Find where the given text appears and provide that cell's center as (X, Y) coordinate. 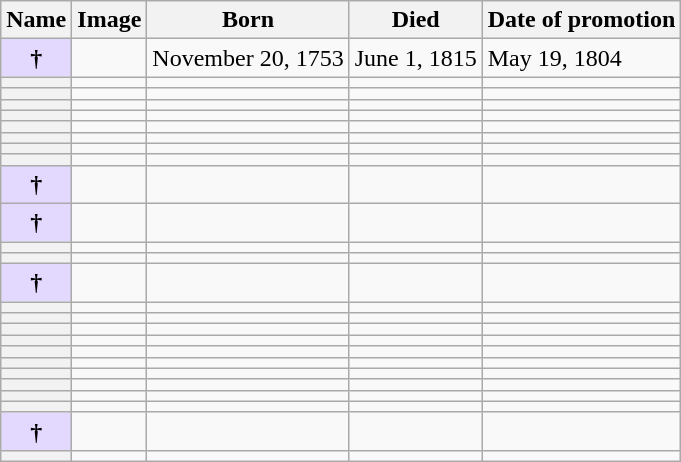
June 1, 1815 (416, 58)
Born (248, 20)
Died (416, 20)
May 19, 1804 (582, 58)
Image (110, 20)
Name (36, 20)
Date of promotion (582, 20)
November 20, 1753 (248, 58)
